Locate the cell with the specified text and output its (X, Y) center coordinate. 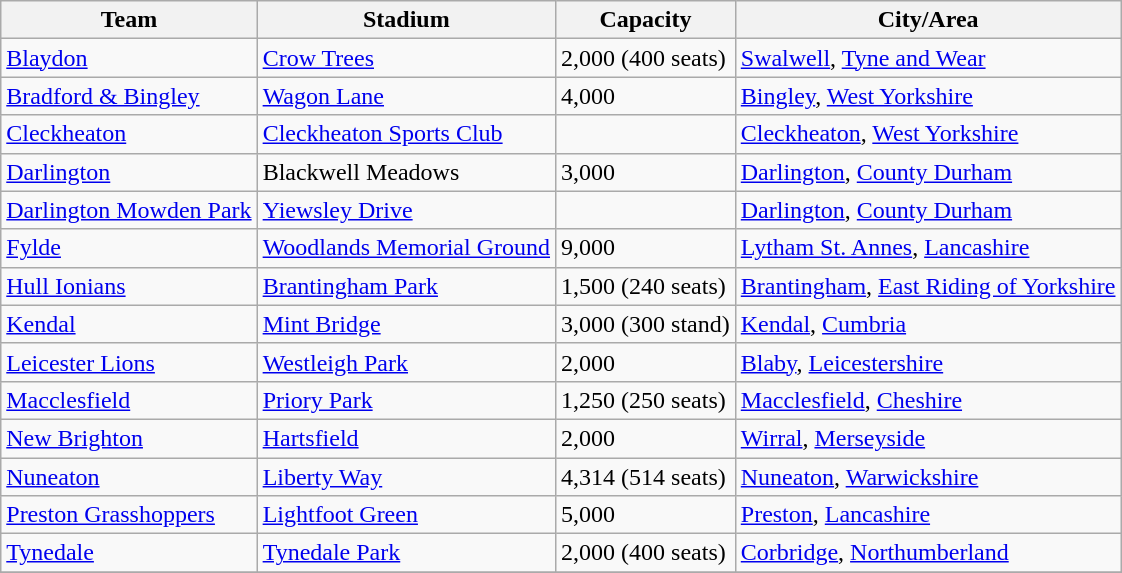
1,250 (250 seats) (646, 400)
Woodlands Memorial Ground (406, 248)
1,500 (240 seats) (646, 286)
New Brighton (129, 438)
Swalwell, Tyne and Wear (928, 58)
9,000 (646, 248)
Yiewsley Drive (406, 210)
Liberty Way (406, 477)
Stadium (406, 20)
Nuneaton, Warwickshire (928, 477)
Preston, Lancashire (928, 515)
Darlington Mowden Park (129, 210)
Lytham St. Annes, Lancashire (928, 248)
Tynedale Park (406, 553)
Cleckheaton (129, 134)
Blaby, Leicestershire (928, 362)
Brantingham, East Riding of Yorkshire (928, 286)
Macclesfield (129, 400)
Preston Grasshoppers (129, 515)
4,314 (514 seats) (646, 477)
Leicester Lions (129, 362)
Crow Trees (406, 58)
Fylde (129, 248)
Team (129, 20)
Wirral, Merseyside (928, 438)
Tynedale (129, 553)
Nuneaton (129, 477)
Bradford & Bingley (129, 96)
Mint Bridge (406, 324)
Blaydon (129, 58)
Hartsfield (406, 438)
Capacity (646, 20)
5,000 (646, 515)
Brantingham Park (406, 286)
4,000 (646, 96)
Kendal, Cumbria (928, 324)
Lightfoot Green (406, 515)
3,000 (300 stand) (646, 324)
City/Area (928, 20)
Cleckheaton, West Yorkshire (928, 134)
Corbridge, Northumberland (928, 553)
Blackwell Meadows (406, 172)
3,000 (646, 172)
Macclesfield, Cheshire (928, 400)
Priory Park (406, 400)
Cleckheaton Sports Club (406, 134)
Bingley, West Yorkshire (928, 96)
Westleigh Park (406, 362)
Hull Ionians (129, 286)
Wagon Lane (406, 96)
Darlington (129, 172)
Kendal (129, 324)
